Identify which cell holds the provided text, then report its [X, Y] central coordinate. 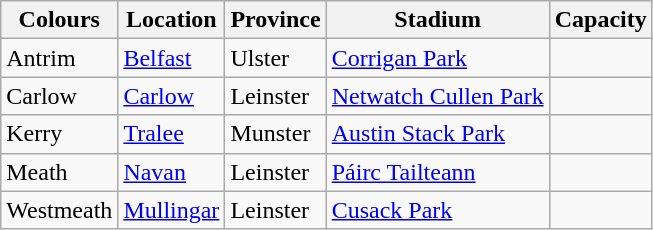
Ulster [276, 58]
Antrim [60, 58]
Austin Stack Park [438, 134]
Netwatch Cullen Park [438, 96]
Tralee [172, 134]
Munster [276, 134]
Location [172, 20]
Kerry [60, 134]
Meath [60, 172]
Belfast [172, 58]
Mullingar [172, 210]
Cusack Park [438, 210]
Páirc Tailteann [438, 172]
Stadium [438, 20]
Province [276, 20]
Westmeath [60, 210]
Corrigan Park [438, 58]
Navan [172, 172]
Colours [60, 20]
Capacity [600, 20]
